Find where the given text appears and provide that cell's center as (x, y) coordinate. 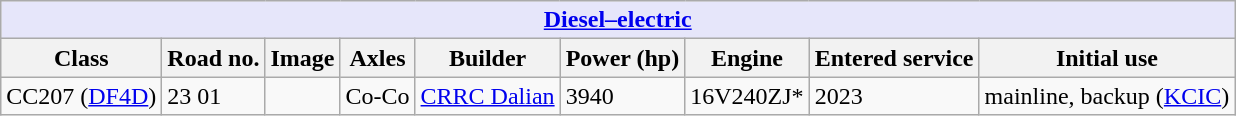
Class (82, 58)
Diesel–electric (618, 20)
Initial use (1107, 58)
Engine (747, 58)
Axles (378, 58)
Builder (488, 58)
Co-Co (378, 96)
Image (302, 58)
Power (hp) (622, 58)
23 01 (214, 96)
3940 (622, 96)
CC207 (DF4D) (82, 96)
Road no. (214, 58)
mainline, backup (KCIC) (1107, 96)
Entered service (894, 58)
CRRC Dalian (488, 96)
2023 (894, 96)
16V240ZJ* (747, 96)
